Capture the cell that displays the provided text and extract its [x, y] central coordinate. 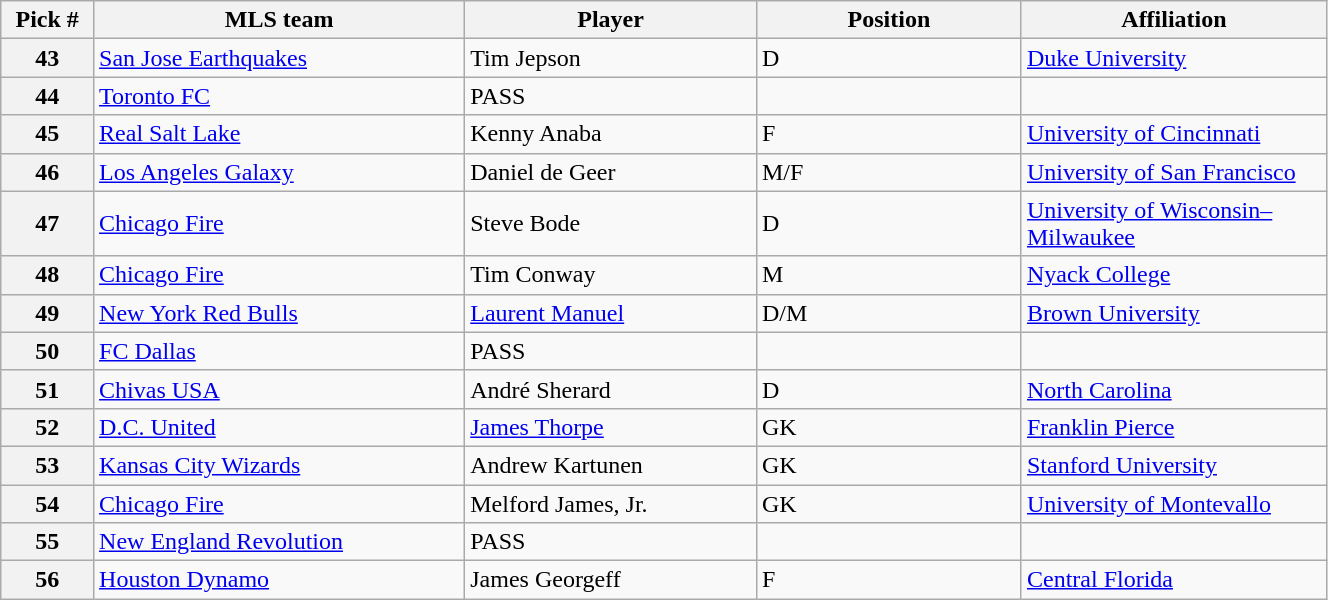
Chivas USA [280, 389]
University of San Francisco [1174, 172]
49 [48, 313]
Tim Conway [611, 275]
University of Montevallo [1174, 503]
D/M [888, 313]
44 [48, 96]
Duke University [1174, 58]
Kansas City Wizards [280, 465]
Tim Jepson [611, 58]
45 [48, 134]
Steve Bode [611, 224]
48 [48, 275]
MLS team [280, 20]
46 [48, 172]
Pick # [48, 20]
52 [48, 427]
Nyack College [1174, 275]
43 [48, 58]
56 [48, 580]
James Georgeff [611, 580]
James Thorpe [611, 427]
André Sherard [611, 389]
Affiliation [1174, 20]
47 [48, 224]
Player [611, 20]
Kenny Anaba [611, 134]
University of Cincinnati [1174, 134]
Position [888, 20]
M/F [888, 172]
Franklin Pierce [1174, 427]
Brown University [1174, 313]
Toronto FC [280, 96]
54 [48, 503]
University of Wisconsin–Milwaukee [1174, 224]
Melford James, Jr. [611, 503]
North Carolina [1174, 389]
New England Revolution [280, 542]
FC Dallas [280, 351]
Stanford University [1174, 465]
Houston Dynamo [280, 580]
50 [48, 351]
M [888, 275]
D.C. United [280, 427]
San Jose Earthquakes [280, 58]
Laurent Manuel [611, 313]
53 [48, 465]
55 [48, 542]
Central Florida [1174, 580]
51 [48, 389]
Los Angeles Galaxy [280, 172]
New York Red Bulls [280, 313]
Daniel de Geer [611, 172]
Real Salt Lake [280, 134]
Andrew Kartunen [611, 465]
